Search for the cell housing the specified text and yield its (x, y) center coordinate. 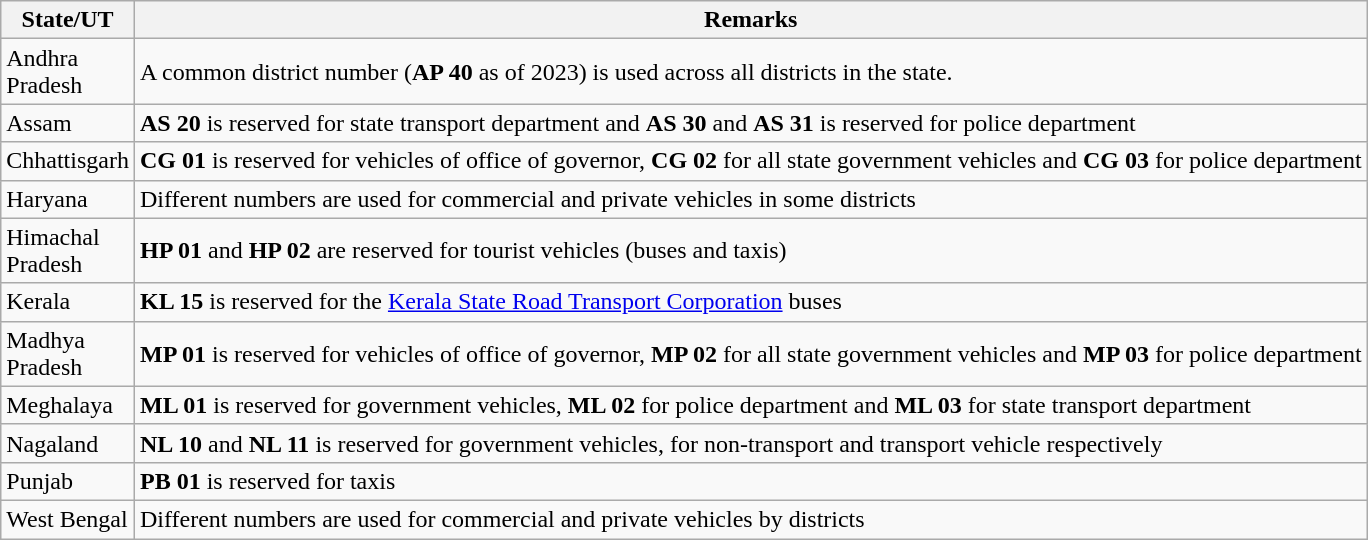
HP 01 and HP 02 are reserved for tourist vehicles (buses and taxis) (750, 250)
Meghalaya (68, 405)
Assam (68, 123)
Himachal Pradesh (68, 250)
Different numbers are used for commercial and private vehicles by districts (750, 519)
NL 10 and NL 11 is reserved for government vehicles, for non-transport and transport vehicle respectively (750, 443)
KL 15 is reserved for the Kerala State Road Transport Corporation buses (750, 302)
West Bengal (68, 519)
Madhya Pradesh (68, 354)
Nagaland (68, 443)
Different numbers are used for commercial and private vehicles in some districts (750, 199)
Haryana (68, 199)
Remarks (750, 20)
PB 01 is reserved for taxis (750, 481)
A common district number (AP 40 as of 2023) is used across all districts in the state. (750, 72)
CG 01 is reserved for vehicles of office of governor, CG 02 for all state government vehicles and CG 03 for police department (750, 161)
Chhattisgarh (68, 161)
State/UT (68, 20)
MP 01 is reserved for vehicles of office of governor, MP 02 for all state government vehicles and MP 03 for police department (750, 354)
Kerala (68, 302)
Punjab (68, 481)
AS 20 is reserved for state transport department and AS 30 and AS 31 is reserved for police department (750, 123)
ML 01 is reserved for government vehicles, ML 02 for police department and ML 03 for state transport department (750, 405)
Andhra Pradesh (68, 72)
